From the cell containing the given text, extract its center point as (x, y) coordinate. 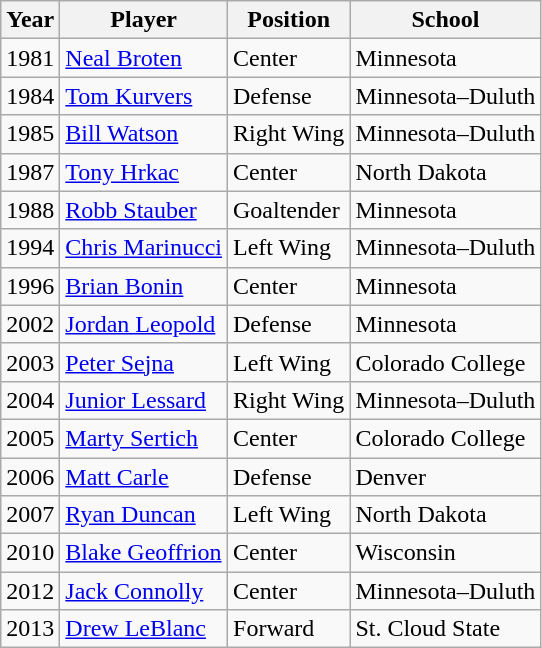
Ryan Duncan (144, 515)
Chris Marinucci (144, 248)
2002 (30, 324)
School (446, 20)
Drew LeBlanc (144, 629)
Matt Carle (144, 477)
1994 (30, 248)
2010 (30, 553)
Forward (289, 629)
1984 (30, 96)
2003 (30, 362)
Marty Sertich (144, 438)
2007 (30, 515)
Junior Lessard (144, 400)
Denver (446, 477)
Goaltender (289, 210)
Tom Kurvers (144, 96)
2005 (30, 438)
Tony Hrkac (144, 172)
Brian Bonin (144, 286)
2012 (30, 591)
Year (30, 20)
2006 (30, 477)
Peter Sejna (144, 362)
Bill Watson (144, 134)
2004 (30, 400)
2013 (30, 629)
Robb Stauber (144, 210)
St. Cloud State (446, 629)
Wisconsin (446, 553)
Blake Geoffrion (144, 553)
1987 (30, 172)
1988 (30, 210)
1981 (30, 58)
Player (144, 20)
1985 (30, 134)
1996 (30, 286)
Position (289, 20)
Jordan Leopold (144, 324)
Jack Connolly (144, 591)
Neal Broten (144, 58)
